Locate the cell with the specified text and output its (X, Y) center coordinate. 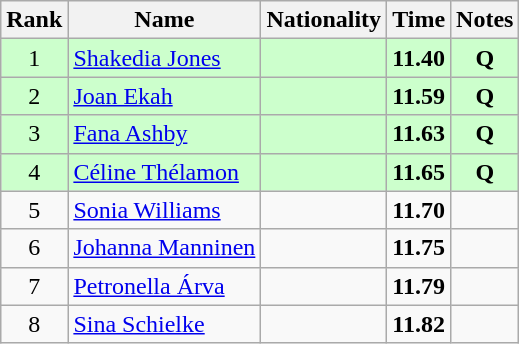
8 (34, 324)
Johanna Manninen (164, 248)
11.75 (419, 248)
11.70 (419, 210)
Sina Schielke (164, 324)
11.82 (419, 324)
Name (164, 20)
2 (34, 96)
Rank (34, 20)
5 (34, 210)
Fana Ashby (164, 134)
Time (419, 20)
4 (34, 172)
11.59 (419, 96)
11.63 (419, 134)
11.79 (419, 286)
Céline Thélamon (164, 172)
11.65 (419, 172)
Nationality (324, 20)
Petronella Árva (164, 286)
Notes (485, 20)
Shakedia Jones (164, 58)
6 (34, 248)
3 (34, 134)
1 (34, 58)
11.40 (419, 58)
Sonia Williams (164, 210)
Joan Ekah (164, 96)
7 (34, 286)
